For the text-containing cell, return its midpoint in (X, Y) coordinate format. 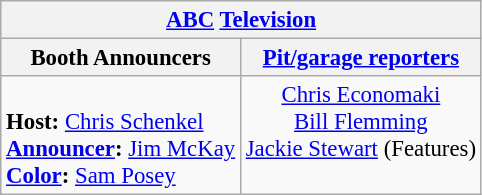
Pit/garage reporters (360, 58)
ABC Television (242, 20)
Booth Announcers (121, 58)
Host: Chris Schenkel Announcer: Jim McKay Color: Sam Posey (121, 136)
Chris EconomakiBill FlemmingJackie Stewart (Features) (360, 136)
